Output the (x, y) coordinate of the center of the cell containing the given text.  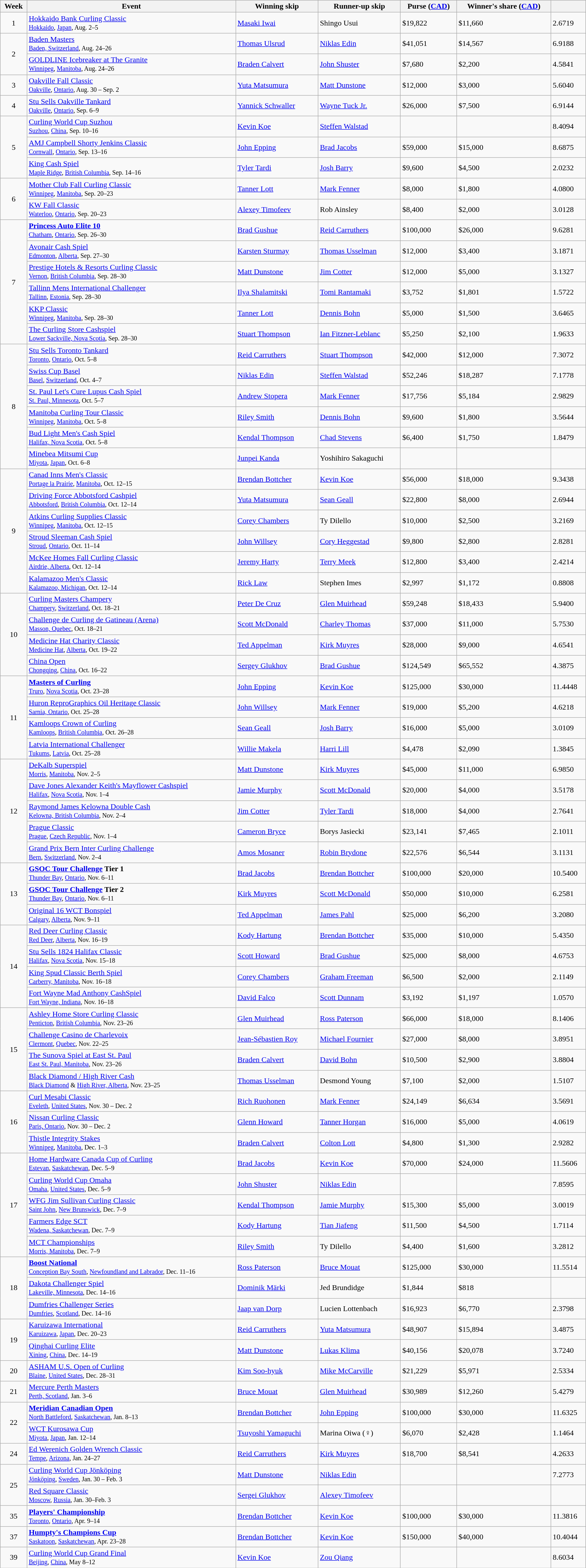
1.9633 (568, 334)
Dumfries Challenger Series Dumfries, Scotland, Dec. 14–16 (131, 1309)
$42,000 (429, 354)
$17,756 (429, 396)
8.6875 (568, 147)
$2,200 (504, 64)
Andrew Stopera (277, 396)
Desmond Young (359, 1081)
$7,500 (504, 106)
10 (14, 635)
3.2812 (568, 1246)
2.4214 (568, 562)
2.9829 (568, 396)
Jean-Sébastien Roy (277, 1039)
4.3875 (568, 666)
Canad Inns Men's Classic Portage la Prairie, Manitoba, Oct. 12–15 (131, 479)
$19,000 (429, 707)
$5,200 (504, 707)
James Pahl (359, 914)
$1,197 (504, 998)
$2,500 (504, 520)
$6,400 (429, 437)
7.2773 (568, 1475)
Home Hardware Canada Cup of Curling Estevan, Saskatchewan, Dec. 5–9 (131, 1163)
Jeremy Harty (277, 562)
$1,844 (429, 1288)
9.3438 (568, 479)
3.0128 (568, 209)
$3,192 (429, 998)
$2,090 (504, 748)
$28,000 (429, 645)
4.6541 (568, 645)
1.7114 (568, 1225)
6 (14, 199)
Amos Mosaner (277, 852)
3.8804 (568, 1060)
St. Paul Let's Cure Lupus Cash Spiel St. Paul, Minnesota, Oct. 5–7 (131, 396)
$18,287 (504, 376)
$3,000 (504, 85)
1.1464 (568, 1433)
2.1011 (568, 831)
5 (14, 147)
3.2169 (568, 520)
Bud Light Men's Cash Spiel Halifax, Nova Scotia, Oct. 5–8 (131, 437)
11.5606 (568, 1163)
Glenn Howard (277, 1122)
Medicine Hat Charity Classic Medicine Hat, Alberta, Oct. 19–22 (131, 645)
$30,989 (429, 1392)
$56,000 (429, 479)
Masters of Curling Truro, Nova Scotia, Oct. 23–28 (131, 687)
Shingo Usui (359, 23)
Thomas Ulsrud (277, 43)
Scott Howard (277, 956)
1 (14, 23)
3.0109 (568, 728)
Atkins Curling Supplies Classic Winnipeg, Manitoba, Oct. 12–15 (131, 520)
11.4448 (568, 687)
$1,172 (504, 583)
3 (14, 85)
Tsuyoshi Yamaguchi (277, 1433)
$6,500 (429, 977)
Driving Force Abbotsford Cashpiel Abbotsford, British Columbia, Oct. 12–14 (131, 500)
$1,600 (504, 1246)
David Falco (277, 998)
GSOC Tour Challenge Tier 2 Thunder Bay, Ontario, Nov. 6–11 (131, 894)
WFG Jim Sullivan Curling Classic Saint John, New Brunswick, Dec. 7–9 (131, 1205)
$35,000 (429, 935)
$8,400 (429, 209)
3.6465 (568, 313)
13 (14, 894)
King Spud Classic Berth Spiel Carberry, Manitoba, Nov. 16–18 (131, 977)
Swiss Cup Basel Basel, Switzerland, Oct. 4–7 (131, 376)
2.5334 (568, 1371)
$2,800 (504, 541)
Willie Makela (277, 748)
2 (14, 54)
Event (131, 6)
Tian Jiafeng (359, 1225)
The Sunova Spiel at East St. Paul East St. Paul, Manitoba, Nov. 23–26 (131, 1060)
$19,822 (429, 23)
35 (14, 1516)
7.8595 (568, 1184)
Fort Wayne Mad Anthony CashSpiel Fort Wayne, Indiana, Nov. 16–18 (131, 998)
King Cash Spiel Maple Ridge, British Columbia, Sep. 14–16 (131, 168)
$11,660 (504, 23)
Baden Masters Baden, Switzerland, Aug. 24–26 (131, 43)
Ilya Shalamitski (277, 293)
2.3798 (568, 1309)
$9,000 (504, 645)
6.9188 (568, 43)
AMJ Campbell Shorty Jenkins Classic Cornwall, Ontario, Sep. 13–16 (131, 147)
14 (14, 966)
Yoshihiro Sakaguchi (359, 458)
Purse (CAD) (429, 6)
Marina Oiwa (♀) (359, 1433)
Minebea Mitsumi Cup Miyota, Japan, Oct. 6–8 (131, 458)
11.3816 (568, 1516)
2.7641 (568, 811)
Humpty's Champions Cup Saskatoon, Saskatchewan, Apr. 23–28 (131, 1536)
8.1406 (568, 1018)
Chad Stevens (359, 437)
2.8281 (568, 541)
Mike McCarville (359, 1371)
17 (14, 1205)
Stu Sells 1824 Halifax Classic Halifax, Nova Scotia, Nov. 15–18 (131, 956)
China Open Chongqing, China, Oct. 16–22 (131, 666)
4.6753 (568, 956)
3.2080 (568, 914)
Peter De Cruz (277, 604)
3.5178 (568, 790)
6.9144 (568, 106)
Mother Club Fall Curling Classic Winnipeg, Manitoba, Sep. 20–23 (131, 189)
$7,465 (504, 831)
Lukas Klima (359, 1350)
18 (14, 1288)
2.9282 (568, 1142)
Meridian Canadian Open North Battleford, Saskatchewan, Jan. 8–13 (131, 1412)
Curling Masters Champery Champery, Switzerland, Oct. 18–21 (131, 604)
Stu Sells Oakville Tankard Oakville, Ontario, Sep. 6–9 (131, 106)
4.6218 (568, 707)
Cameron Bryce (277, 831)
Prague Classic Prague, Czech Republic, Nov. 1–4 (131, 831)
21 (14, 1392)
Dave Jones Alexander Keith's Mayflower Cashspiel Halifax, Nova Scotia, Nov. 1–4 (131, 790)
20 (14, 1371)
Robin Brydone (359, 852)
Karuizawa International Karuizawa, Japan, Dec. 20–23 (131, 1329)
$2,900 (504, 1060)
7 (14, 282)
$41,051 (429, 43)
McKee Homes Fall Curling Classic Airdrie, Alberta, Oct. 12–14 (131, 562)
$23,141 (429, 831)
Manitoba Curling Tour Classic Winnipeg, Manitoba, Oct. 5–8 (131, 417)
$5,250 (429, 334)
$40,156 (429, 1350)
15 (14, 1049)
$150,000 (429, 1536)
Tallinn Mens International Challenger Tallinn, Estonia, Sep. 28–30 (131, 293)
3.1327 (568, 272)
3.1871 (568, 251)
1.8479 (568, 437)
Prestige Hotels & Resorts Curling Classic Vernon, British Columbia, Sep. 28–30 (131, 272)
Dakota Challenger Spiel Lakeville, Minnesota, Dec. 14–16 (131, 1288)
The Curling Store Cashspiel Lower Sackville, Nova Scotia, Sep. 28–30 (131, 334)
Challenge Casino de Charlevoix Clermont, Quebec, Nov. 22–25 (131, 1039)
19 (14, 1340)
Curling World Cup Jönköping Jönköping, Sweden, Jan. 30 – Feb. 3 (131, 1475)
$1,750 (504, 437)
$2,997 (429, 583)
Stu Sells Toronto Tankard Toronto, Ontario, Oct. 5–8 (131, 354)
KW Fall Classic Waterloo, Ontario, Sep. 20–23 (131, 209)
1.3845 (568, 748)
$52,246 (429, 376)
Dominik Märki (277, 1288)
Rob Ainsley (359, 209)
$4,400 (429, 1246)
Latvia International Challenger Tukums, Latvia, Oct. 25–28 (131, 748)
$48,907 (429, 1329)
10.5400 (568, 873)
$6,770 (504, 1309)
DeKalb Superspiel Morris, Manitoba, Nov. 2–5 (131, 769)
$50,000 (429, 894)
9.6281 (568, 230)
Yannick Schwaller (277, 106)
Players' Championship Toronto, Ontario, Apr. 9–14 (131, 1516)
7.1778 (568, 376)
Ian Fitzner-Leblanc (359, 334)
Jaap van Dorp (277, 1309)
Tomi Rantamaki (359, 293)
Red Square Classic Moscow, Russia, Jan. 30–Feb. 3 (131, 1495)
$3,752 (429, 293)
Stephen Imes (359, 583)
$11,500 (429, 1225)
$124,549 (429, 666)
$6,634 (504, 1101)
Graham Freeman (359, 977)
4 (14, 106)
$1,500 (504, 313)
4.2633 (568, 1454)
Huron ReproGraphics Oil Heritage ClassicSarnia, Ontario, Oct. 25–28 (131, 707)
Rick Law (277, 583)
Karsten Sturmay (277, 251)
$14,567 (504, 43)
$4,478 (429, 748)
$59,000 (429, 147)
8.4094 (568, 126)
Challenge de Curling de Gatineau (Arena) Masson, Quebec, Oct. 18–21 (131, 624)
Curling World Cup Omaha Omaha, United States, Dec. 5–9 (131, 1184)
Princess Auto Elite 10 Chatham, Ontario, Sep. 26–30 (131, 230)
12 (14, 811)
4.0619 (568, 1122)
Scott Dunnam (359, 998)
$59,248 (429, 604)
WCT Kurosawa Cup Miyota, Japan, Jan. 12–14 (131, 1433)
$20,078 (504, 1350)
$27,000 (429, 1039)
Nissan Curling Classic Paris, Ontario, Nov. 30 – Dec. 2 (131, 1122)
24 (14, 1454)
5.4279 (568, 1392)
5.7530 (568, 624)
1.5107 (568, 1081)
$15,300 (429, 1205)
$2,428 (504, 1433)
Borys Jasiecki (359, 831)
$65,552 (504, 666)
$24,000 (504, 1163)
Ed Werenich Golden Wrench Classic Tempe, Arizona, Jan. 24–27 (131, 1454)
Hokkaido Bank Curling Classic Hokkaido, Japan, Aug. 2–5 (131, 23)
Tanner Horgan (359, 1122)
Michael Fournier (359, 1039)
Qinghai Curling Elite Xining, China, Dec. 14–19 (131, 1350)
$1,801 (504, 293)
4.5841 (568, 64)
$66,000 (429, 1018)
$21,229 (429, 1371)
$4,800 (429, 1142)
8 (14, 406)
11 (14, 718)
Sergei Glukhov (277, 1495)
2.6719 (568, 23)
3.8951 (568, 1039)
$40,000 (504, 1536)
11.5514 (568, 1267)
$24,149 (429, 1101)
MCT Championships Morris, Manitoba, Dec. 7–9 (131, 1246)
Junpei Kanda (277, 458)
5.6040 (568, 85)
David Bohn (359, 1060)
$12,260 (504, 1392)
4.0800 (568, 189)
Curling World Cup Suzhou Suzhou, China, Sep. 10–16 (131, 126)
Mercure Perth Masters Perth, Scotland, Jan. 3–6 (131, 1392)
Oakville Fall Classic Oakville, Ontario, Aug. 30 – Sep. 2 (131, 85)
2.6944 (568, 500)
8.6034 (568, 1557)
Kalamazoo Men's Classic Kalamazoo, Michigan, Oct. 12–14 (131, 583)
2.1149 (568, 977)
Masaki Iwai (277, 23)
5.4350 (568, 935)
Cory Heggestad (359, 541)
Colton Lott (359, 1142)
$6,544 (504, 852)
1.5722 (568, 293)
Raymond James Kelowna Double Cash Kelowna, British Columbia, Nov. 2–4 (131, 811)
Wayne Tuck Jr. (359, 106)
$5,971 (504, 1371)
1.0570 (568, 998)
Charley Thomas (359, 624)
$9,800 (429, 541)
$7,680 (429, 64)
Lucien Lottenbach (359, 1309)
$818 (504, 1288)
Winner's share (CAD) (504, 6)
ASHAM U.S. Open of Curling Blaine, United States, Dec. 28–31 (131, 1371)
3.4875 (568, 1329)
Sergey Glukhov (277, 666)
3.1131 (568, 852)
25 (14, 1485)
Curling World Cup Grand Final Beijing, China, May 8–12 (131, 1557)
Ashley Home Store Curling Classic Penticton, British Columbia, Nov. 23–26 (131, 1018)
$45,000 (429, 769)
6.2581 (568, 894)
Kamloops Crown of Curling Kamloops, British Columbia, Oct. 26–28 (131, 728)
GSOC Tour Challenge Tier 1 Thunder Bay, Ontario, Nov. 6–11 (131, 873)
$70,000 (429, 1163)
$10,500 (429, 1060)
Week (14, 6)
$8,541 (504, 1454)
Thistle Integrity Stakes Winnipeg, Manitoba, Dec. 1–3 (131, 1142)
3.7240 (568, 1350)
9 (14, 531)
$15,894 (504, 1329)
Kim Soo-hyuk (277, 1371)
3.0019 (568, 1205)
$22,576 (429, 852)
$7,100 (429, 1081)
Runner-up skip (359, 6)
2.0232 (568, 168)
GOLDLINE Icebreaker at The Granite Winnipeg, Manitoba, Aug. 24–26 (131, 64)
$22,800 (429, 500)
$16,923 (429, 1309)
$12,800 (429, 562)
3.5644 (568, 417)
Winning skip (277, 6)
Jed Brundidge (359, 1288)
$18,700 (429, 1454)
39 (14, 1557)
37 (14, 1536)
16 (14, 1122)
Boost National Conception Bay South, Newfoundland and Labrador, Dec. 11–16 (131, 1267)
Stroud Sleeman Cash Spiel Stroud, Ontario, Oct. 11–14 (131, 541)
Original 16 WCT Bonspiel Calgary, Alberta, Nov. 9–11 (131, 914)
Grand Prix Bern Inter Curling Challenge Bern, Switzerland, Nov. 2–4 (131, 852)
$6,200 (504, 914)
11.6325 (568, 1412)
7.3072 (568, 354)
Terry Meek (359, 562)
KKP Classic Winnipeg, Manitoba, Sep. 28–30 (131, 313)
6.9850 (568, 769)
10.4044 (568, 1536)
$15,000 (504, 147)
Rich Ruohonen (277, 1101)
Red Deer Curling Classic Red Deer, Alberta, Nov. 16–19 (131, 935)
$18,433 (504, 604)
Harri Lill (359, 748)
$1,300 (504, 1142)
Farmers Edge SCT Wadena, Saskatchewan, Dec. 7–9 (131, 1225)
$2,100 (504, 334)
$37,000 (429, 624)
Zou Qiang (359, 1557)
3.5691 (568, 1101)
22 (14, 1423)
$5,184 (504, 396)
Avonair Cash Spiel Edmonton, Alberta, Sep. 27–30 (131, 251)
Black Diamond / High River Cash Black Diamond & High River, Alberta, Nov. 23–25 (131, 1081)
0.8808 (568, 583)
5.9400 (568, 604)
$6,070 (429, 1433)
Curl Mesabi Classic Eveleth, United States, Nov. 30 – Dec. 2 (131, 1101)
